Locate the cell with the specified text and output its [x, y] center coordinate. 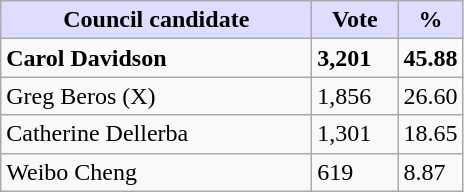
3,201 [355, 58]
% [430, 20]
1,301 [355, 134]
Catherine Dellerba [156, 134]
18.65 [430, 134]
45.88 [430, 58]
619 [355, 172]
Greg Beros (X) [156, 96]
26.60 [430, 96]
Carol Davidson [156, 58]
Weibo Cheng [156, 172]
1,856 [355, 96]
8.87 [430, 172]
Council candidate [156, 20]
Vote [355, 20]
